Detect which cell encompasses the target text, then output its [x, y] center coordinate. 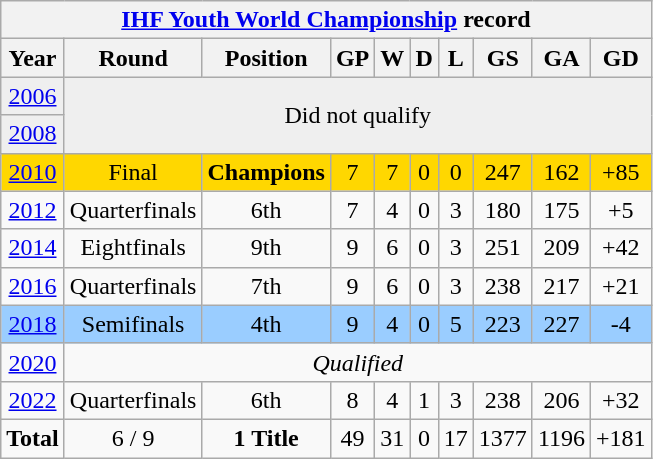
180 [502, 210]
1 [424, 400]
1377 [502, 438]
IHF Youth World Championship record [326, 20]
-4 [622, 324]
L [456, 58]
6 / 9 [133, 438]
209 [561, 248]
W [392, 58]
Year [33, 58]
5 [456, 324]
2012 [33, 210]
+42 [622, 248]
9th [266, 248]
GP [352, 58]
2018 [33, 324]
2022 [33, 400]
4th [266, 324]
1 Title [266, 438]
2020 [33, 362]
162 [561, 172]
GA [561, 58]
Eightfinals [133, 248]
175 [561, 210]
31 [392, 438]
2010 [33, 172]
17 [456, 438]
227 [561, 324]
+85 [622, 172]
Champions [266, 172]
49 [352, 438]
GD [622, 58]
223 [502, 324]
Final [133, 172]
GS [502, 58]
+32 [622, 400]
+21 [622, 286]
Did not qualify [358, 115]
Total [33, 438]
Position [266, 58]
1196 [561, 438]
Semifinals [133, 324]
7th [266, 286]
2008 [33, 134]
206 [561, 400]
2006 [33, 96]
Round [133, 58]
+181 [622, 438]
Qualified [358, 362]
251 [502, 248]
2014 [33, 248]
+5 [622, 210]
217 [561, 286]
D [424, 58]
247 [502, 172]
8 [352, 400]
2016 [33, 286]
